Provide the (X, Y) coordinate of the cell's center where the given text is located.  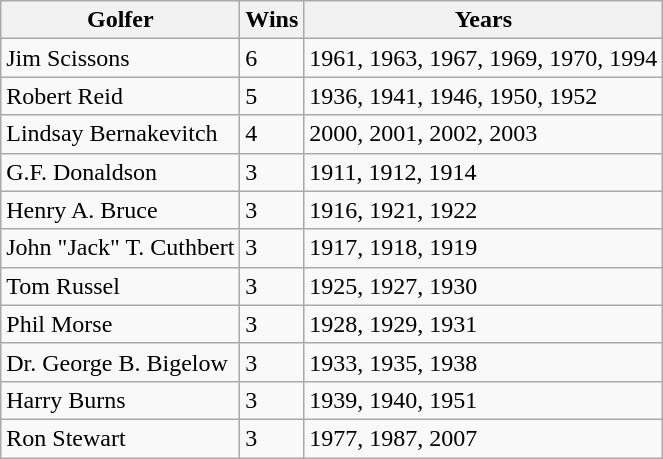
1977, 1987, 2007 (484, 438)
Ron Stewart (120, 438)
Wins (272, 20)
2000, 2001, 2002, 2003 (484, 134)
Henry A. Bruce (120, 210)
4 (272, 134)
Golfer (120, 20)
John "Jack" T. Cuthbert (120, 248)
1961, 1963, 1967, 1969, 1970, 1994 (484, 58)
6 (272, 58)
1936, 1941, 1946, 1950, 1952 (484, 96)
Dr. George B. Bigelow (120, 362)
1939, 1940, 1951 (484, 400)
Harry Burns (120, 400)
Phil Morse (120, 324)
1917, 1918, 1919 (484, 248)
1916, 1921, 1922 (484, 210)
5 (272, 96)
G.F. Donaldson (120, 172)
Tom Russel (120, 286)
Robert Reid (120, 96)
1928, 1929, 1931 (484, 324)
Jim Scissons (120, 58)
1911, 1912, 1914 (484, 172)
1925, 1927, 1930 (484, 286)
Years (484, 20)
1933, 1935, 1938 (484, 362)
Lindsay Bernakevitch (120, 134)
